Search for the cell housing the specified text and yield its [X, Y] center coordinate. 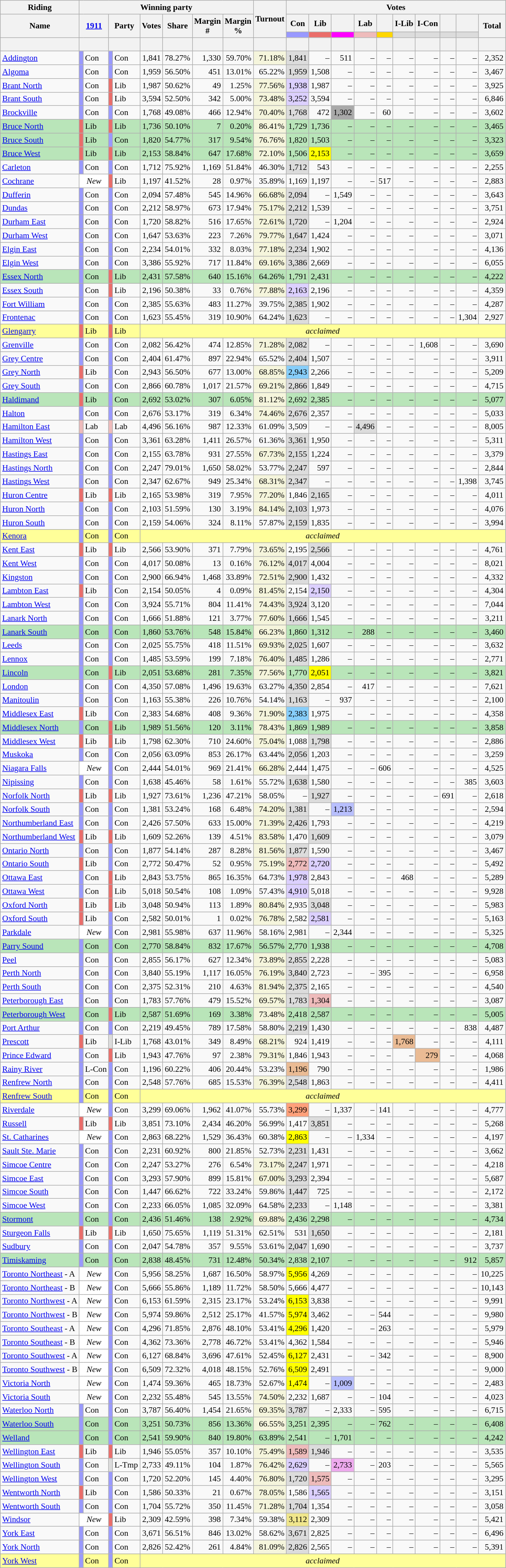
75.17% [270, 208]
84.14% [270, 509]
4,076 [492, 509]
Bruce South [40, 140]
Parkdale [40, 933]
Oxford South [40, 919]
Nipissing [40, 782]
Sudbury [40, 1247]
4,018 [208, 1370]
2,854 [320, 686]
10.90% [238, 318]
55.86% [177, 1288]
70.40% [270, 113]
3,838 [320, 1301]
55.38% [177, 700]
Elgin West [40, 263]
3,058 [492, 1506]
57.90% [177, 1178]
1,424 [320, 236]
Norfolk North [40, 796]
49.11% [177, 1465]
3,696 [208, 1356]
800 [208, 1151]
Dufferin [40, 195]
Brant North [40, 86]
11.72% [238, 1288]
2,434 [208, 1124]
1,971 [320, 1165]
9.55% [238, 1247]
4,411 [492, 1083]
Carleton [40, 168]
223 [208, 236]
5,289 [492, 878]
66.55% [270, 1424]
3,465 [492, 127]
Ottawa East [40, 878]
685 [208, 1083]
2,107 [320, 1260]
Simcoe West [40, 1206]
1,863 [320, 1083]
597 [320, 468]
Riverdale [40, 1110]
53.63% [177, 236]
10.10% [238, 1451]
1,431 [320, 1151]
804 [208, 605]
50.54% [177, 892]
55.63% [177, 304]
647 [208, 154]
3,603 [492, 782]
466 [208, 113]
5,492 [492, 864]
66.68% [270, 195]
81.09% [270, 1547]
11.45% [238, 1506]
121 [208, 618]
50.94% [177, 905]
5,209 [492, 372]
81.56% [270, 851]
54.78% [177, 1247]
73.36% [177, 1342]
36.43% [238, 1137]
2,581 [320, 919]
46.72% [238, 1342]
2.92% [238, 1219]
1911 [94, 26]
56.42% [177, 345]
43.01% [177, 1042]
59.90% [177, 1438]
1,608 [428, 345]
66.62% [177, 1192]
9.36% [238, 714]
55.92% [177, 263]
14.96% [238, 195]
3,112 [298, 1520]
76.76% [270, 140]
48.15% [238, 1370]
48.45% [177, 1260]
7.79% [238, 550]
68.85% [270, 372]
Renfrew North [40, 1083]
Kent East [40, 550]
10,143 [492, 1288]
Sault Ste. Marie [40, 1151]
1,009 [343, 1383]
Dundas [40, 208]
Frontenac [40, 318]
41.07% [238, 1110]
53.68% [177, 673]
57.50% [177, 823]
76.39% [270, 1083]
4,540 [492, 987]
2,333 [343, 1410]
Hastings East [40, 454]
1,236 [208, 796]
199 [208, 659]
5,565 [492, 1465]
York West [40, 1561]
2,181 [492, 1233]
60.78% [177, 386]
Toronto Northwest - A [40, 1301]
19.80% [238, 1438]
69.57% [270, 1001]
81.45% [270, 591]
17.65% [238, 222]
1,420 [320, 1329]
3,659 [492, 154]
71.39% [270, 823]
Victoria South [40, 1397]
83.58% [270, 837]
68.84% [177, 1356]
Addington [40, 58]
4.40% [238, 1479]
72.32% [177, 1370]
Hamilton East [40, 427]
544 [384, 1315]
53.23% [270, 1069]
42.59% [177, 1520]
3,745 [492, 482]
51.84% [238, 168]
75.49% [270, 1451]
Kenora [40, 536]
210 [208, 987]
3,737 [492, 1247]
Algoma [40, 72]
69.88% [270, 1219]
52.67% [270, 1383]
846 [208, 1533]
1,962 [208, 1110]
3,323 [492, 140]
3,925 [492, 86]
468 [404, 878]
4,023 [492, 1397]
Hamilton West [40, 441]
Glengarry [40, 331]
3,120 [320, 605]
2,844 [492, 468]
Total [492, 26]
Hastings North [40, 468]
6,715 [492, 1410]
Simcoe Centre [40, 1165]
2,228 [320, 960]
3,509 [298, 427]
5,005 [492, 1014]
138 [208, 1219]
25.17% [238, 1315]
Toronto Southwest - B [40, 1370]
5,979 [492, 1329]
287 [208, 851]
63.09% [177, 755]
9,928 [492, 892]
517 [384, 181]
1,589 [298, 1451]
279 [428, 1055]
398 [208, 1520]
1.25% [238, 86]
48.10% [238, 1329]
332 [208, 249]
Huron North [40, 509]
64.26% [270, 277]
5,325 [492, 933]
1,565 [320, 1492]
33.24% [238, 1192]
Wellington East [40, 1451]
13.01% [238, 72]
52.42% [177, 1547]
1,189 [208, 1288]
725 [320, 1192]
Renfrew South [40, 1096]
479 [208, 1001]
1,398 [467, 482]
76.80% [270, 1479]
2,344 [343, 933]
2.38% [238, 1055]
62.30% [177, 741]
Lanark North [40, 618]
11.96% [238, 933]
77.88% [270, 290]
Northumberland East [40, 823]
2,172 [492, 1192]
Peterborough West [40, 1014]
969 [208, 768]
6,055 [492, 263]
838 [467, 1028]
61.36% [270, 441]
8.49% [238, 1042]
13.55% [238, 1397]
80.84% [270, 905]
77.60% [270, 618]
Oxford North [40, 905]
16.35% [238, 878]
Brockville [40, 113]
3.19% [238, 509]
1,224 [320, 454]
677 [208, 372]
58.25% [177, 1274]
9,000 [492, 1370]
54.77% [177, 140]
2,483 [492, 1383]
281 [208, 673]
1 [208, 919]
Share [177, 26]
1,575 [320, 1479]
637 [208, 933]
73.61% [177, 796]
899 [208, 1178]
1,430 [320, 1028]
Muskoka [40, 755]
Simcoe East [40, 1178]
49.45% [177, 1028]
263 [384, 1329]
5,163 [492, 919]
Grey South [40, 386]
516 [208, 222]
9.54% [238, 140]
1.09% [238, 892]
203 [384, 1465]
50.47% [177, 864]
Toronto Northeast - A [40, 1274]
75.04% [270, 741]
58 [208, 782]
49 [208, 86]
63.27% [270, 686]
97 [208, 1055]
2,883 [492, 181]
1,204 [343, 222]
1,506 [298, 154]
15.00% [238, 823]
1,849 [320, 386]
1,017 [208, 386]
56.57% [270, 946]
6,408 [492, 1424]
2,512 [208, 1315]
21 [208, 1492]
1,354 [320, 1506]
Manitoulin [40, 700]
21.65% [238, 1410]
11.41% [238, 605]
2,778 [208, 1342]
52 [208, 864]
1,286 [320, 659]
1,432 [320, 577]
1,302 [343, 113]
33.89% [238, 577]
7.18% [238, 659]
69.06% [177, 1110]
Elgin East [40, 249]
6.05% [238, 400]
1,312 [320, 632]
349 [208, 1042]
Simcoe South [40, 1192]
307 [208, 400]
4,136 [492, 249]
74.20% [270, 810]
3,460 [492, 632]
52.45% [270, 1356]
2,266 [320, 372]
4,359 [492, 290]
673 [208, 208]
2,255 [492, 168]
12.85% [238, 345]
3,643 [492, 195]
0.76% [238, 290]
2,298 [320, 1219]
74.46% [270, 413]
78.05% [270, 1492]
1,973 [320, 509]
3,535 [492, 1451]
58.16% [270, 933]
8,900 [492, 1356]
924 [298, 1042]
75.65% [177, 1233]
3,911 [492, 359]
61.09% [270, 427]
Lincoln [40, 673]
6.48% [238, 810]
548 [208, 632]
Kingston [40, 577]
1,590 [320, 851]
10,225 [492, 1274]
4,477 [320, 1288]
L-Con [96, 1069]
6.34% [238, 413]
13.36% [238, 1424]
5,391 [492, 1547]
Ottawa West [40, 892]
53.59% [177, 659]
865 [208, 878]
1,213 [343, 810]
Wellington West [40, 1479]
531 [298, 1233]
4,218 [492, 1165]
418 [208, 645]
408 [208, 714]
4,910 [298, 892]
2,195 [298, 550]
9,980 [492, 1315]
1,496 [208, 686]
68.31% [270, 482]
13 [208, 564]
474 [208, 345]
472 [320, 113]
9,991 [492, 1301]
50.73% [177, 1424]
4,011 [492, 495]
417 [365, 686]
1,545 [320, 618]
73.17% [270, 1165]
50.38% [177, 290]
4,219 [492, 823]
1,580 [320, 782]
937 [343, 700]
451 [208, 72]
3,151 [492, 1492]
Sturgeon Falls [40, 1233]
60.22% [177, 1069]
55.75% [177, 645]
Prince Edward [40, 1055]
853 [208, 755]
2,927 [492, 318]
26.57% [238, 441]
76.78% [270, 919]
4.51% [238, 837]
2,669 [320, 263]
10.76% [238, 700]
Toronto Northeast - B [40, 1288]
76.19% [270, 973]
Perth North [40, 973]
3,690 [492, 345]
1,468 [208, 577]
511 [343, 58]
St. Catharines [40, 1137]
63.28% [177, 441]
Halton [40, 413]
Victoria North [40, 1383]
Margin% [238, 26]
169 [208, 1014]
1,417 [298, 1124]
Peel [40, 960]
22.94% [238, 359]
1,088 [298, 741]
Kent West [40, 564]
931 [208, 454]
74.50% [270, 1397]
72.61% [270, 222]
55.71% [177, 605]
47.76% [177, 1055]
11.27% [238, 304]
61.47% [177, 359]
4.63% [238, 987]
1,337 [343, 1110]
371 [208, 550]
3,821 [492, 673]
Bruce North [40, 127]
385 [467, 782]
1,539 [320, 208]
47.61% [238, 1356]
63.78% [177, 454]
5,946 [492, 1342]
168 [208, 810]
12.34% [238, 960]
London [40, 686]
Windsor [40, 1520]
1.87% [238, 1465]
3,381 [492, 1206]
17.94% [238, 208]
317 [208, 140]
5,857 [492, 1260]
1,607 [320, 645]
52.31% [177, 987]
640 [208, 277]
62.67% [177, 482]
53.77% [270, 468]
1,549 [343, 195]
68.22% [177, 1137]
15.84% [238, 632]
Durham East [40, 222]
1,470 [298, 837]
76.42% [270, 1465]
52.50% [177, 99]
139 [208, 837]
691 [448, 796]
0.67% [238, 1492]
0.20% [238, 127]
2,150 [320, 591]
79.01% [177, 468]
Riding [40, 7]
633 [208, 823]
58.50% [270, 1288]
71.90% [270, 714]
2,395 [320, 1424]
46.20% [238, 1124]
Ontario North [40, 851]
5,033 [492, 413]
53.02% [177, 400]
8,021 [492, 564]
595 [384, 1410]
Haldimand [40, 400]
52.26% [177, 837]
2,723 [320, 973]
78.43% [270, 727]
35.89% [270, 181]
65.22% [270, 72]
Middlesex West [40, 741]
66.23% [270, 632]
0.09% [238, 591]
1,454 [208, 1410]
7,621 [492, 686]
Fort William [40, 304]
3,295 [492, 1479]
16.05% [238, 973]
67.73% [270, 454]
2,924 [492, 222]
483 [208, 304]
3,071 [492, 236]
39.75% [270, 304]
50.62% [177, 86]
50.08% [177, 564]
3,632 [492, 645]
59.38% [270, 1520]
76.12% [270, 564]
4,332 [492, 577]
21.41% [238, 768]
3,087 [492, 1001]
26.17% [238, 755]
3,994 [492, 523]
3,379 [492, 454]
64.24% [270, 318]
261 [208, 1547]
55.98% [177, 933]
2,720 [320, 864]
75.19% [270, 864]
0.97% [238, 181]
25.34% [238, 482]
57.43% [270, 892]
76.40% [270, 659]
5,983 [492, 905]
58.80% [270, 1028]
Peterborough East [40, 1001]
1,508 [320, 72]
York East [40, 1533]
1.89% [238, 905]
73.10% [177, 1124]
81.12% [270, 400]
987 [208, 427]
120 [208, 727]
731 [208, 1260]
4,222 [492, 277]
27.55% [238, 454]
2,629 [298, 1465]
58.62% [270, 1533]
3.11% [238, 727]
Timiskaming [40, 1260]
71.18% [270, 58]
56.40% [177, 1410]
56.99% [270, 1124]
53.61% [270, 1247]
55.05% [177, 1451]
12.48% [238, 1260]
3,602 [492, 113]
141 [384, 1110]
12.94% [238, 113]
0.02% [238, 919]
8.03% [238, 249]
57.87% [270, 523]
1,950 [320, 441]
Wentworth North [40, 1492]
Brant South [40, 99]
51.59% [177, 509]
60 [384, 113]
762 [384, 1424]
4.84% [238, 1547]
Ontario South [40, 864]
32.09% [238, 1206]
Welland [40, 1438]
1,986 [492, 1069]
Huron Centre [40, 495]
57.48% [177, 195]
Prescott [40, 1042]
53.90% [177, 550]
Grey North [40, 372]
1,148 [343, 1206]
12.33% [238, 427]
3,211 [492, 618]
4,734 [492, 1219]
74.43% [270, 605]
949 [208, 482]
5,268 [492, 1124]
790 [320, 1069]
3,662 [492, 1151]
20.44% [238, 1069]
2,491 [320, 1370]
58.05% [270, 796]
4,525 [492, 768]
53.98% [177, 495]
Leeds [40, 645]
Grey Centre [40, 359]
Toronto Southwest - A [40, 1356]
65.52% [270, 359]
2,825 [320, 1533]
2,565 [320, 1547]
897 [208, 359]
3,259 [492, 755]
543 [320, 168]
2,618 [492, 796]
52.73% [270, 1151]
52.76% [270, 1370]
465 [208, 1383]
53.27% [177, 1165]
41.57% [270, 1315]
Grenville [40, 345]
I-Con [428, 23]
55.73% [270, 1110]
145 [208, 1479]
Wentworth South [40, 1506]
Port Arthur [40, 1028]
Parry Sound [40, 946]
52.20% [177, 1479]
63.89% [270, 1438]
627 [208, 960]
49.08% [177, 113]
1,791 [298, 277]
18.73% [238, 1383]
19.63% [238, 686]
69.21% [270, 386]
Party [124, 26]
1.61% [238, 782]
55.19% [177, 973]
50.33% [177, 1492]
1,978 [298, 878]
Middlesex North [40, 727]
66.28% [270, 768]
4,708 [492, 946]
0.95% [238, 864]
3,252 [298, 99]
1,690 [320, 1247]
6,958 [492, 973]
13.02% [238, 1533]
Bruce West [40, 154]
395 [384, 973]
6,846 [492, 99]
4,242 [492, 1438]
66.05% [177, 1206]
17.67% [238, 946]
Lennox [40, 659]
50.01% [177, 919]
3,858 [492, 727]
51.88% [177, 618]
4,304 [492, 591]
17.68% [238, 154]
6.54% [238, 1165]
55.45% [177, 318]
58.02% [238, 468]
4,761 [492, 550]
Cochrane [40, 181]
77.20% [270, 495]
856 [208, 1424]
50.34% [270, 1260]
59.36% [177, 1383]
62.51% [270, 1233]
73.89% [270, 960]
Lambton West [40, 605]
58.82% [177, 222]
Niagara Falls [40, 768]
Hastings West [40, 482]
1,835 [320, 523]
1,475 [320, 768]
Waterloo North [40, 1410]
2,771 [492, 659]
350 [208, 1506]
81.94% [270, 987]
86.41% [270, 127]
17.58% [238, 1028]
1,701 [343, 1438]
28 [208, 181]
1,729 [298, 127]
7 [208, 127]
2,394 [320, 1178]
Toronto Southeast - B [40, 1342]
912 [467, 1260]
50.05% [177, 591]
7.95% [238, 495]
15.16% [238, 277]
Rainy River [40, 1069]
276 [208, 1165]
226 [208, 700]
5,083 [492, 960]
Toronto Southeast - A [40, 1329]
Lambton East [40, 591]
69.16% [270, 263]
7.34% [238, 1520]
789 [208, 1028]
Durham West [40, 236]
61.59% [177, 1301]
Winning party [166, 7]
Toronto Northwest - B [40, 1315]
1,584 [320, 1342]
4,777 [492, 1110]
Margin# [208, 26]
1,330 [208, 58]
72.51% [270, 577]
46.30% [270, 168]
Russell [40, 1124]
1,503 [320, 140]
4,269 [320, 1274]
3,751 [492, 208]
5,421 [492, 1520]
Northumberland West [40, 837]
79.31% [270, 1055]
1,419 [320, 1042]
1,793 [320, 823]
4,004 [320, 564]
1,975 [320, 714]
717 [208, 263]
4,197 [492, 1137]
4,111 [492, 1042]
2,163 [298, 290]
15.53% [238, 1083]
11.51% [238, 645]
53.76% [177, 632]
53.17% [177, 413]
79.77% [270, 236]
23.17% [238, 1301]
59.70% [238, 58]
69.93% [270, 645]
57.58% [177, 277]
1,119 [208, 1233]
5.00% [238, 99]
288 [365, 632]
33 [208, 290]
64.73% [270, 878]
1,770 [298, 673]
7,044 [492, 605]
4,358 [492, 714]
2,935 [298, 905]
2,886 [492, 741]
57.08% [177, 686]
1,085 [208, 1206]
4 [208, 591]
722 [208, 1192]
8.28% [238, 851]
56.16% [177, 427]
72.10% [270, 154]
Name [40, 26]
68.21% [270, 1042]
73.65% [270, 550]
5,077 [492, 400]
4,487 [492, 1028]
51.31% [238, 1233]
1,507 [320, 359]
63.44% [270, 755]
Wellington South [40, 1465]
Essex North [40, 277]
108 [208, 892]
24.60% [238, 741]
54.06% [177, 523]
8.11% [238, 523]
324 [208, 523]
71.85% [177, 1329]
1,117 [208, 973]
606 [384, 768]
L-Tmp [126, 1465]
77.18% [270, 249]
8,005 [492, 427]
15.52% [238, 1001]
21.57% [238, 386]
York North [40, 1547]
47.21% [238, 796]
840 [208, 1438]
1,869 [298, 727]
1,203 [320, 755]
2,352 [492, 58]
66.94% [177, 577]
41.52% [177, 181]
45.46% [177, 782]
130 [208, 509]
406 [208, 1069]
53.75% [177, 878]
3.38% [238, 1014]
710 [208, 741]
Turnout [270, 19]
56.17% [177, 960]
6,496 [492, 1533]
2,876 [208, 1329]
2,315 [208, 1301]
832 [208, 946]
16.50% [238, 1274]
4,715 [492, 386]
Lanark South [40, 632]
50.10% [177, 127]
4,068 [492, 1055]
55.48% [177, 1397]
1,334 [365, 1137]
67.00% [270, 1178]
Waterloo South [40, 1424]
64.58% [270, 1206]
78.27% [177, 58]
1,529 [208, 1137]
Middlesex East [40, 714]
2,594 [492, 810]
51.56% [177, 727]
2,418 [298, 1014]
7.35% [238, 673]
3,462 [320, 1315]
Perth South [40, 987]
51.69% [177, 1014]
11.84% [238, 263]
3.77% [238, 618]
2,100 [492, 700]
5,687 [492, 1178]
15.81% [238, 1178]
2,357 [320, 413]
113 [208, 905]
Huron South [40, 523]
51.46% [177, 1219]
Stormont [40, 1219]
7.26% [238, 236]
56.51% [177, 1533]
54.68% [177, 714]
75.92% [177, 168]
4,287 [492, 304]
60.38% [270, 1137]
5,311 [492, 441]
Essex South [40, 290]
0.16% [238, 564]
1,411 [208, 441]
21.85% [238, 1151]
Norfolk South [40, 810]
13.00% [238, 372]
60.92% [177, 1151]
69.35% [270, 1410]
3,079 [492, 837]
